Scan for the cell matching the given text and deliver its (X, Y) coordinate at center. 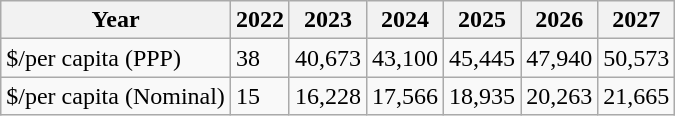
47,940 (560, 58)
16,228 (328, 96)
2025 (482, 20)
$/per capita (Nominal) (116, 96)
40,673 (328, 58)
43,100 (406, 58)
2022 (260, 20)
18,935 (482, 96)
21,665 (636, 96)
2027 (636, 20)
Year (116, 20)
20,263 (560, 96)
15 (260, 96)
2026 (560, 20)
$/per capita (PPP) (116, 58)
2023 (328, 20)
17,566 (406, 96)
2024 (406, 20)
45,445 (482, 58)
38 (260, 58)
50,573 (636, 58)
